Pinpoint the cell where the given text exists, returning its [x, y] midpoint coordinate. 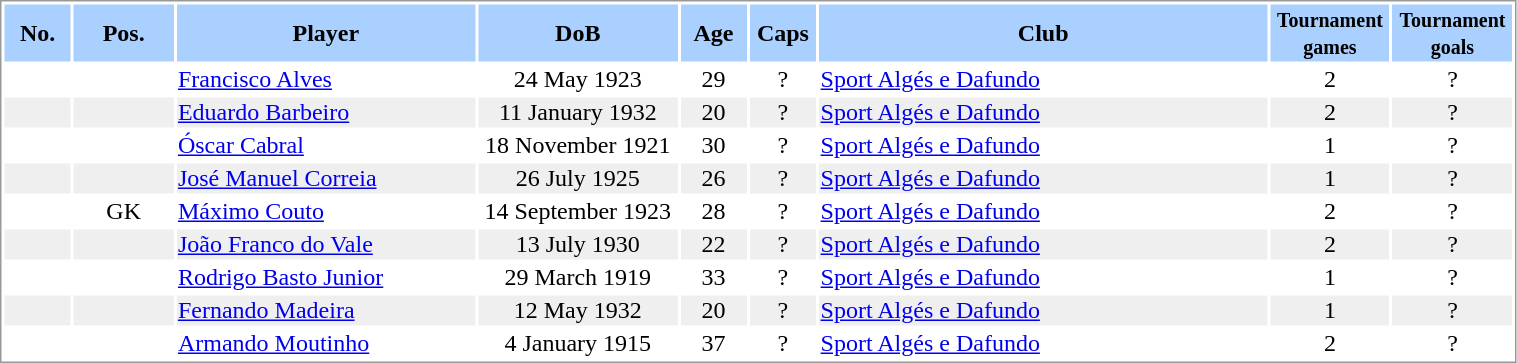
14 September 1923 [578, 211]
Máximo Couto [326, 211]
37 [713, 343]
GK [124, 211]
Óscar Cabral [326, 145]
22 [713, 245]
Player [326, 32]
30 [713, 145]
4 January 1915 [578, 343]
Armando Moutinho [326, 343]
11 January 1932 [578, 113]
No. [37, 32]
12 May 1932 [578, 311]
José Manuel Correia [326, 179]
13 July 1930 [578, 245]
Pos. [124, 32]
29 March 1919 [578, 277]
João Franco do Vale [326, 245]
Club [1043, 32]
Caps [783, 32]
Fernando Madeira [326, 311]
Tournamentgames [1330, 32]
Eduardo Barbeiro [326, 113]
Tournamentgoals [1453, 32]
28 [713, 211]
Francisco Alves [326, 79]
DoB [578, 32]
26 [713, 179]
18 November 1921 [578, 145]
24 May 1923 [578, 79]
26 July 1925 [578, 179]
29 [713, 79]
Age [713, 32]
33 [713, 277]
Rodrigo Basto Junior [326, 277]
